Return (x, y) of the center of cell containing provided text 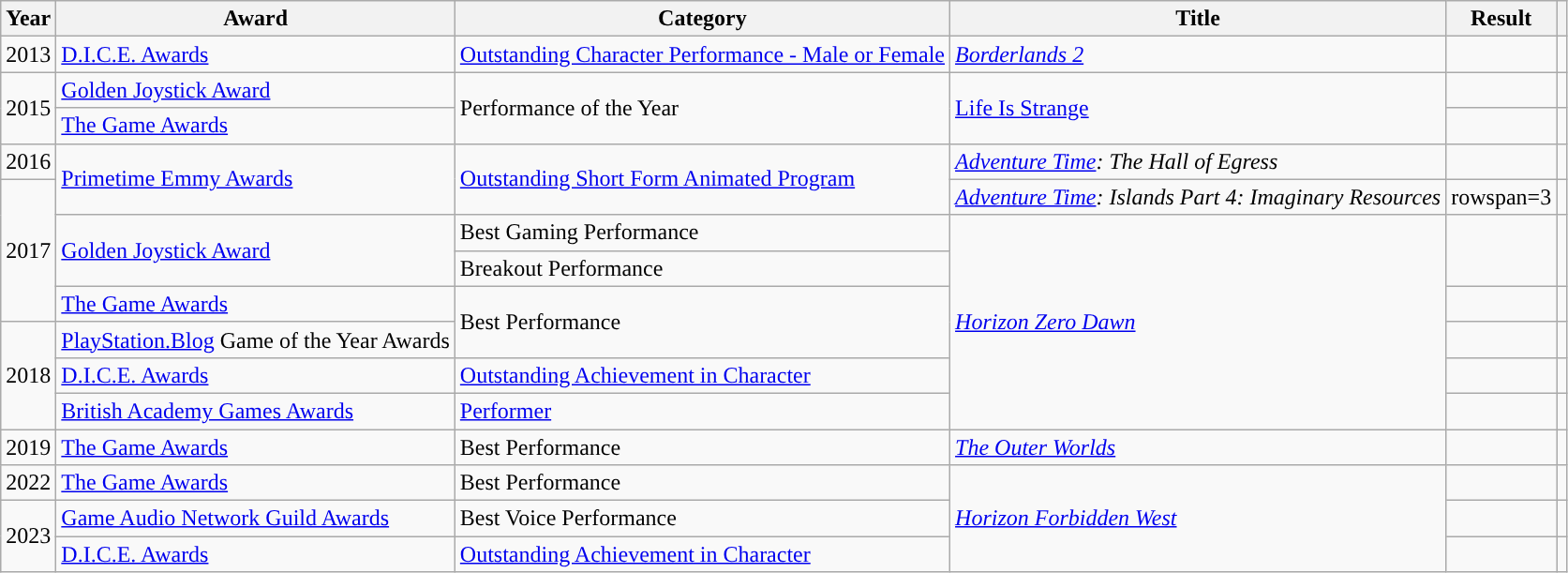
Best Voice Performance (702, 519)
Performer (702, 411)
Primetime Emmy Awards (256, 179)
Outstanding Character Performance - Male or Female (702, 54)
Game Audio Network Guild Awards (256, 519)
The Outer Worlds (1198, 447)
2015 (28, 108)
2016 (28, 161)
2013 (28, 54)
Life Is Strange (1198, 108)
Performance of the Year (702, 108)
Award (256, 19)
Category (702, 19)
Horizon Forbidden West (1198, 519)
2019 (28, 447)
Year (28, 19)
Result (1501, 19)
Adventure Time: The Hall of Egress (1198, 161)
2023 (28, 536)
Horizon Zero Dawn (1198, 322)
2017 (28, 250)
Best Gaming Performance (702, 233)
2022 (28, 483)
2018 (28, 375)
Title (1198, 19)
rowspan=3 (1501, 197)
PlayStation.Blog Game of the Year Awards (256, 339)
Adventure Time: Islands Part 4: Imaginary Resources (1198, 197)
Borderlands 2 (1198, 54)
Outstanding Short Form Animated Program (702, 179)
British Academy Games Awards (256, 411)
Breakout Performance (702, 268)
